Locate the cell with the specified text and output its (x, y) center coordinate. 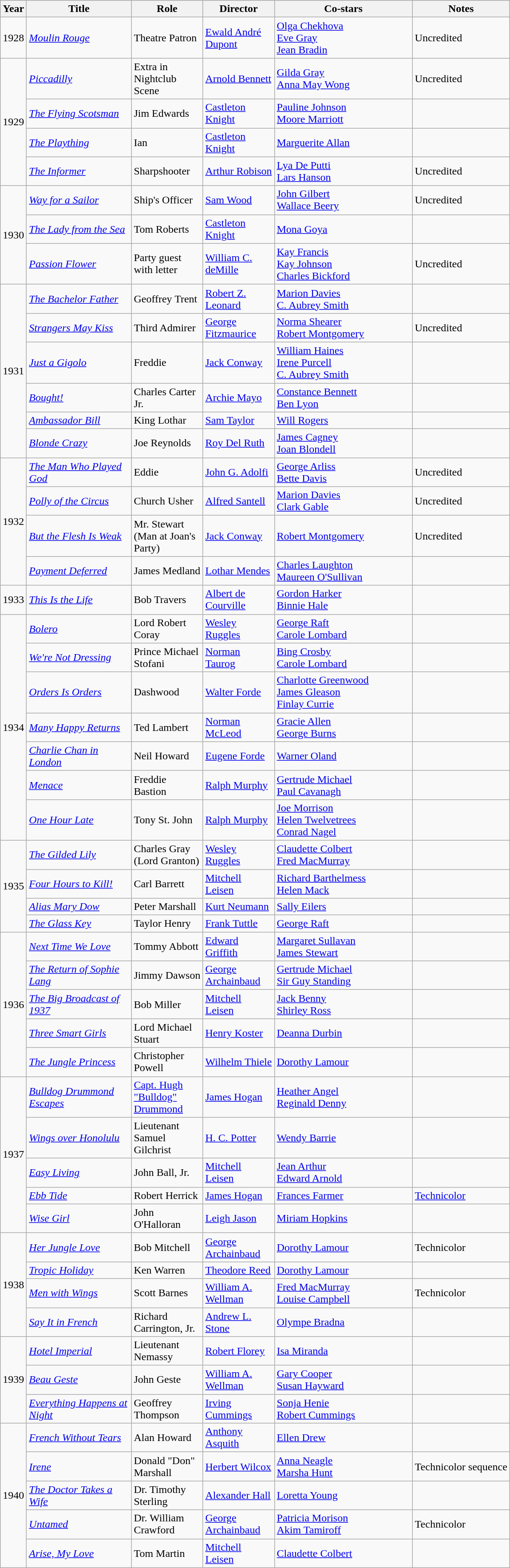
Menace (79, 785)
Taylor Henry (167, 924)
Lieutenant Nemassy (167, 1351)
Eugene Forde (239, 756)
Extra in Nightclub Scene (167, 79)
Ken Warren (167, 1270)
Tommy Abbott (167, 947)
James CagneyJoan Blondell (344, 443)
Everything Happens at Night (79, 1409)
Patricia MorisonAkim Tamiroff (344, 1524)
Albert de Courville (239, 599)
Third Admirer (167, 328)
King Lothar (167, 421)
Lieutenant Samuel Gilchrist (167, 1138)
Margaret SullavanJames Stewart (344, 947)
Edward Griffith (239, 947)
Tom Martin (167, 1553)
Bing CrosbyCarole Lombard (344, 657)
The Big Broadcast of 1937 (79, 1004)
Scott Barnes (167, 1293)
Irene (79, 1466)
But the Flesh Is Weak (79, 536)
Alfred Santell (239, 501)
1931 (13, 371)
Ewald André Dupont (239, 38)
1939 (13, 1380)
Wendy Barrie (344, 1138)
Herbert Wilcox (239, 1466)
This Is the Life (79, 599)
Lord Michael Stuart (167, 1033)
Leigh Jason (239, 1219)
Robert Montgomery (344, 536)
Orders Is Orders (79, 692)
1936 (13, 1004)
Polly of the Circus (79, 501)
Gertrude MichaelPaul Cavanagh (344, 785)
1937 (13, 1155)
Sonja HenieRobert Cummings (344, 1409)
Deanna Durbin (344, 1033)
Norman Taurog (239, 657)
Robert Herrick (167, 1195)
John Ball, Jr. (167, 1172)
William C. deMille (239, 264)
Robert Florey (239, 1351)
Olga ChekhovaEve GrayJean Bradin (344, 38)
Arthur Robison (239, 171)
Jim Edwards (167, 114)
Roy Del Ruth (239, 443)
Geoffrey Trent (167, 298)
1938 (13, 1284)
1933 (13, 599)
Bought! (79, 397)
Gracie AllenGeorge Burns (344, 727)
Title (79, 9)
Freddie (167, 362)
1935 (13, 886)
We're Not Dressing (79, 657)
Charles Carter Jr. (167, 397)
Her Jungle Love (79, 1247)
Tom Roberts (167, 229)
Carl Barrett (167, 884)
Isa Miranda (344, 1351)
Three Smart Girls (79, 1033)
The Doctor Takes a Wife (79, 1496)
1934 (13, 727)
Piccadilly (79, 79)
Richard BarthelmessHelen Mack (344, 884)
Gertrude MichaelSir Guy Standing (344, 975)
Anna NeagleMarsha Hunt (344, 1466)
Irving Cummings (239, 1409)
Jimmy Dawson (167, 975)
Arise, My Love (79, 1553)
Richard Carrington, Jr. (167, 1322)
Sam Wood (239, 200)
Bolero (79, 629)
Men with Wings (79, 1293)
Say It in French (79, 1322)
George ArlissBette Davis (344, 472)
Four Hours to Kill! (79, 884)
Notes (461, 9)
Many Happy Returns (79, 727)
Andrew L. Stone (239, 1322)
Geoffrey Thompson (167, 1409)
Bob Miller (167, 1004)
Tropic Holiday (79, 1270)
Dr. Timothy Sterling (167, 1496)
Loretta Young (344, 1496)
Christopher Powell (167, 1062)
Jack BennyShirley Ross (344, 1004)
Alexander Hall (239, 1496)
Church Usher (167, 501)
Pauline JohnsonMoore Marriott (344, 114)
Mona Goya (344, 229)
Ian (167, 142)
Peter Marshall (167, 907)
Warner Oland (344, 756)
1929 (13, 122)
One Hour Late (79, 820)
1928 (13, 38)
Hotel Imperial (79, 1351)
Sally Eilers (344, 907)
Walter Forde (239, 692)
Dashwood (167, 692)
The Plaything (79, 142)
The Glass Key (79, 924)
William HainesIrene PurcellC. Aubrey Smith (344, 362)
The Man Who Played God (79, 472)
Anthony Asquith (239, 1438)
John O'Halloran (167, 1219)
John Geste (167, 1380)
Claudette ColbertFred MacMurray (344, 854)
French Without Tears (79, 1438)
Charles Gray (Lord Granton) (167, 854)
Ted Lambert (167, 727)
Gilda GrayAnna May Wong (344, 79)
Party guest with letter (167, 264)
Neil Howard (167, 756)
Bob Mitchell (167, 1247)
Frank Tuttle (239, 924)
The Jungle Princess (79, 1062)
Moulin Rouge (79, 38)
The Return of Sophie Lang (79, 975)
George Fitzmaurice (239, 328)
Sharpshooter (167, 171)
1932 (13, 521)
Claudette Colbert (344, 1553)
Alan Howard (167, 1438)
Joe MorrisonHelen TwelvetreesConrad Nagel (344, 820)
Director (239, 9)
The Bachelor Father (79, 298)
Wilhelm Thiele (239, 1062)
Just a Gigolo (79, 362)
Blonde Crazy (79, 443)
Jean ArthurEdward Arnold (344, 1172)
Bob Travers (167, 599)
Archie Mayo (239, 397)
Bulldog Drummond Escapes (79, 1097)
Marguerite Allan (344, 142)
Henry Koster (239, 1033)
The Gilded Lily (79, 854)
Payment Deferred (79, 571)
1930 (13, 235)
Marion DaviesClark Gable (344, 501)
The Flying Scotsman (79, 114)
James Medland (167, 571)
Frances Farmer (344, 1195)
Ebb Tide (79, 1195)
Passion Flower (79, 264)
Miriam Hopkins (344, 1219)
Gary CooperSusan Hayward (344, 1380)
Role (167, 9)
George Raft (344, 924)
Next Time We Love (79, 947)
Gordon HarkerBinnie Hale (344, 599)
Lya De PuttiLars Hanson (344, 171)
Dr. William Crawford (167, 1524)
Prince Michael Stofani (167, 657)
Alias Mary Dow (79, 907)
George RaftCarole Lombard (344, 629)
Ellen Drew (344, 1438)
Theodore Reed (239, 1270)
Norma ShearerRobert Montgomery (344, 328)
H. C. Potter (239, 1138)
Untamed (79, 1524)
Kurt Neumann (239, 907)
Year (13, 9)
John GilbertWallace Beery (344, 200)
1940 (13, 1496)
Lothar Mendes (239, 571)
John G. Adolfi (239, 472)
Theatre Patron (167, 38)
Capt. Hugh "Bulldog" Drummond (167, 1097)
Wings over Honolulu (79, 1138)
Fred MacMurrayLouise Campbell (344, 1293)
Tony St. John (167, 820)
Kay FrancisKay JohnsonCharles Bickford (344, 264)
Norman McLeod (239, 727)
Beau Geste (79, 1380)
Charles LaughtonMaureen O'Sullivan (344, 571)
Charlie Chan in London (79, 756)
Eddie (167, 472)
Freddie Bastion (167, 785)
Donald "Don" Marshall (167, 1466)
Sam Taylor (239, 421)
Constance BennettBen Lyon (344, 397)
Will Rogers (344, 421)
Lord Robert Coray (167, 629)
The Lady from the Sea (79, 229)
Mr. Stewart(Man at Joan's Party) (167, 536)
Charlotte GreenwoodJames GleasonFinlay Currie (344, 692)
Arnold Bennett (239, 79)
Ambassador Bill (79, 421)
Olympe Bradna (344, 1322)
Wise Girl (79, 1219)
Heather AngelReginald Denny (344, 1097)
Strangers May Kiss (79, 328)
Technicolor sequence (461, 1466)
Co-stars (344, 9)
Easy Living (79, 1172)
Way for a Sailor (79, 200)
The Informer (79, 171)
Robert Z. Leonard (239, 298)
Ship's Officer (167, 200)
Joe Reynolds (167, 443)
Marion DaviesC. Aubrey Smith (344, 298)
